Output the [x, y] coordinate of the center of the cell containing the given text.  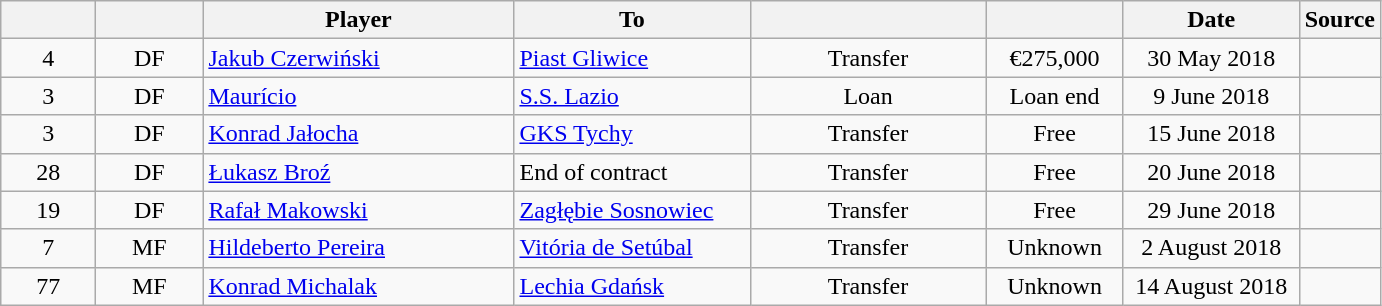
29 June 2018 [1211, 210]
Zagłębie Sosnowiec [632, 210]
Maurício [358, 96]
End of contract [632, 172]
Rafał Makowski [358, 210]
14 August 2018 [1211, 286]
Konrad Michalak [358, 286]
19 [48, 210]
Jakub Czerwiński [358, 58]
Lechia Gdańsk [632, 286]
€275,000 [1054, 58]
77 [48, 286]
Player [358, 20]
15 June 2018 [1211, 134]
To [632, 20]
4 [48, 58]
Date [1211, 20]
Loan [868, 96]
Vitória de Setúbal [632, 248]
30 May 2018 [1211, 58]
Piast Gliwice [632, 58]
Konrad Jałocha [358, 134]
Loan end [1054, 96]
9 June 2018 [1211, 96]
Łukasz Broź [358, 172]
Hildeberto Pereira [358, 248]
20 June 2018 [1211, 172]
Source [1340, 20]
28 [48, 172]
GKS Tychy [632, 134]
2 August 2018 [1211, 248]
7 [48, 248]
S.S. Lazio [632, 96]
